Locate the cell with the specified text and output its (x, y) center coordinate. 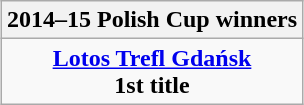
2014–15 Polish Cup winners (152, 20)
Lotos Trefl Gdańsk1st title (152, 72)
